Provide the [X, Y] coordinate of the cell's center where the given text is located.  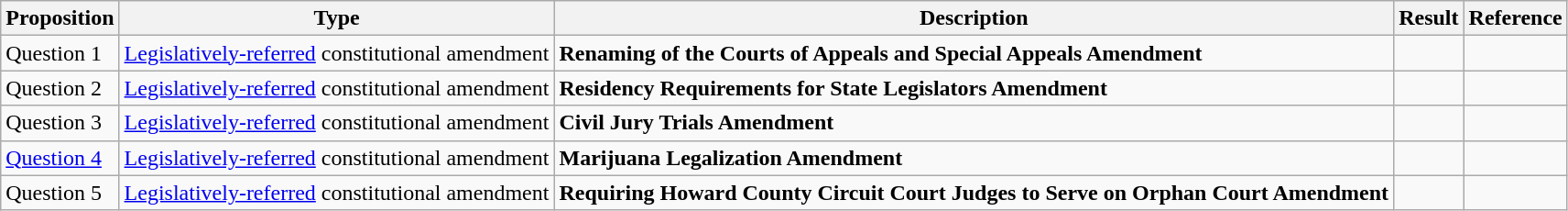
Reference [1515, 18]
Renaming of the Courts of Appeals and Special Appeals Amendment [975, 53]
Requiring Howard County Circuit Court Judges to Serve on Orphan Court Amendment [975, 193]
Type [337, 18]
Question 2 [60, 88]
Marijuana Legalization Amendment [975, 158]
Description [975, 18]
Residency Requirements for State Legislators Amendment [975, 88]
Question 4 [60, 158]
Question 3 [60, 123]
Question 5 [60, 193]
Proposition [60, 18]
Result [1429, 18]
Question 1 [60, 53]
Civil Jury Trials Amendment [975, 123]
